Return the (x, y) coordinate for the center point of the cell that contains the specified text.  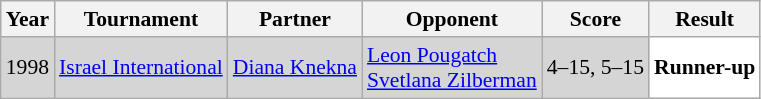
Year (28, 19)
Result (704, 19)
Opponent (452, 19)
Score (596, 19)
Partner (295, 19)
Tournament (141, 19)
4–15, 5–15 (596, 68)
Leon Pougatch Svetlana Zilberman (452, 68)
1998 (28, 68)
Diana Knekna (295, 68)
Israel International (141, 68)
Runner-up (704, 68)
